Capture the cell that displays the provided text and extract its [x, y] central coordinate. 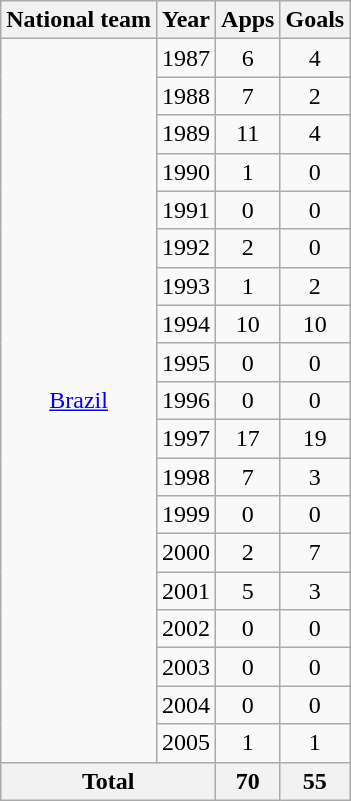
1993 [186, 286]
1995 [186, 362]
19 [315, 438]
17 [248, 438]
55 [315, 781]
6 [248, 58]
Total [108, 781]
Year [186, 20]
National team [79, 20]
1987 [186, 58]
2004 [186, 705]
1996 [186, 400]
5 [248, 591]
1991 [186, 210]
2003 [186, 667]
11 [248, 134]
1988 [186, 96]
Brazil [79, 400]
Goals [315, 20]
1999 [186, 515]
1994 [186, 324]
2005 [186, 743]
Apps [248, 20]
1997 [186, 438]
2002 [186, 629]
2000 [186, 553]
1998 [186, 477]
70 [248, 781]
2001 [186, 591]
1989 [186, 134]
1990 [186, 172]
1992 [186, 248]
